Extract the (x, y) coordinate from the center of the cell holding the provided text.  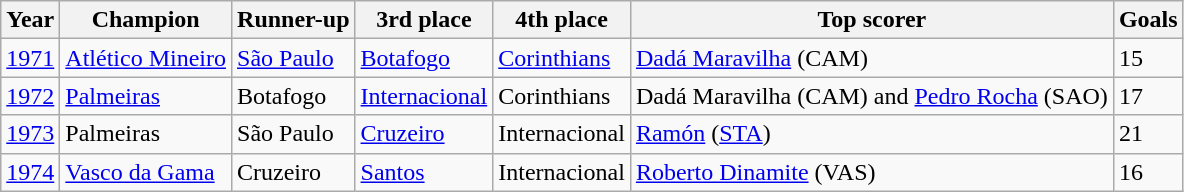
21 (1148, 134)
1973 (30, 134)
4th place (562, 20)
Santos (424, 172)
Atlético Mineiro (146, 58)
15 (1148, 58)
1971 (30, 58)
Roberto Dinamite (VAS) (872, 172)
Champion (146, 20)
Runner-up (294, 20)
Dadá Maravilha (CAM) and Pedro Rocha (SAO) (872, 96)
Top scorer (872, 20)
Dadá Maravilha (CAM) (872, 58)
1972 (30, 96)
17 (1148, 96)
3rd place (424, 20)
16 (1148, 172)
Vasco da Gama (146, 172)
Goals (1148, 20)
1974 (30, 172)
Year (30, 20)
Ramón (STA) (872, 134)
